Capture the cell that displays the provided text and extract its [X, Y] central coordinate. 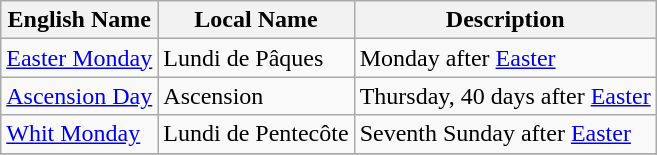
English Name [80, 20]
Thursday, 40 days after Easter [505, 96]
Ascension Day [80, 96]
Easter Monday [80, 58]
Local Name [256, 20]
Seventh Sunday after Easter [505, 134]
Lundi de Pentecôte [256, 134]
Whit Monday [80, 134]
Description [505, 20]
Monday after Easter [505, 58]
Ascension [256, 96]
Lundi de Pâques [256, 58]
